Find where the given text appears and provide that cell's center as (x, y) coordinate. 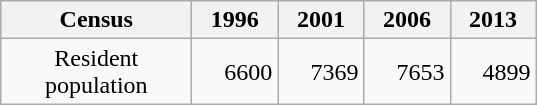
2006 (407, 20)
1996 (235, 20)
7653 (407, 72)
7369 (321, 72)
4899 (493, 72)
Resident population (96, 72)
2013 (493, 20)
2001 (321, 20)
Census (96, 20)
6600 (235, 72)
